Extract the (X, Y) coordinate from the center of the cell holding the provided text.  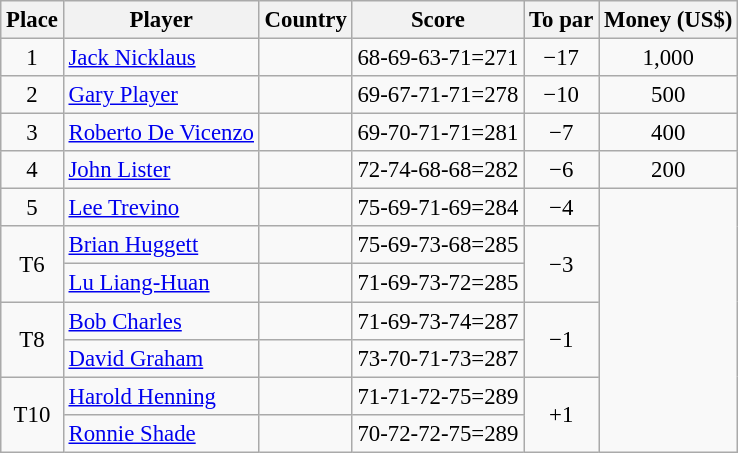
1 (32, 58)
−4 (562, 208)
400 (668, 133)
500 (668, 95)
71-69-73-72=285 (438, 283)
John Lister (161, 170)
3 (32, 133)
Place (32, 20)
−3 (562, 264)
−17 (562, 58)
T10 (32, 414)
1,000 (668, 58)
69-70-71-71=281 (438, 133)
5 (32, 208)
Country (306, 20)
Money (US$) (668, 20)
200 (668, 170)
Ronnie Shade (161, 433)
75-69-73-68=285 (438, 245)
Harold Henning (161, 396)
Roberto De Vicenzo (161, 133)
2 (32, 95)
−1 (562, 340)
Player (161, 20)
Lee Trevino (161, 208)
72-74-68-68=282 (438, 170)
71-69-73-74=287 (438, 321)
70-72-72-75=289 (438, 433)
69-67-71-71=278 (438, 95)
−10 (562, 95)
Jack Nicklaus (161, 58)
Bob Charles (161, 321)
Score (438, 20)
T8 (32, 340)
68-69-63-71=271 (438, 58)
+1 (562, 414)
75-69-71-69=284 (438, 208)
T6 (32, 264)
Lu Liang-Huan (161, 283)
−7 (562, 133)
71-71-72-75=289 (438, 396)
−6 (562, 170)
Brian Huggett (161, 245)
To par (562, 20)
73-70-71-73=287 (438, 358)
4 (32, 170)
David Graham (161, 358)
Gary Player (161, 95)
